Extract the (X, Y) coordinate from the center of the cell holding the provided text.  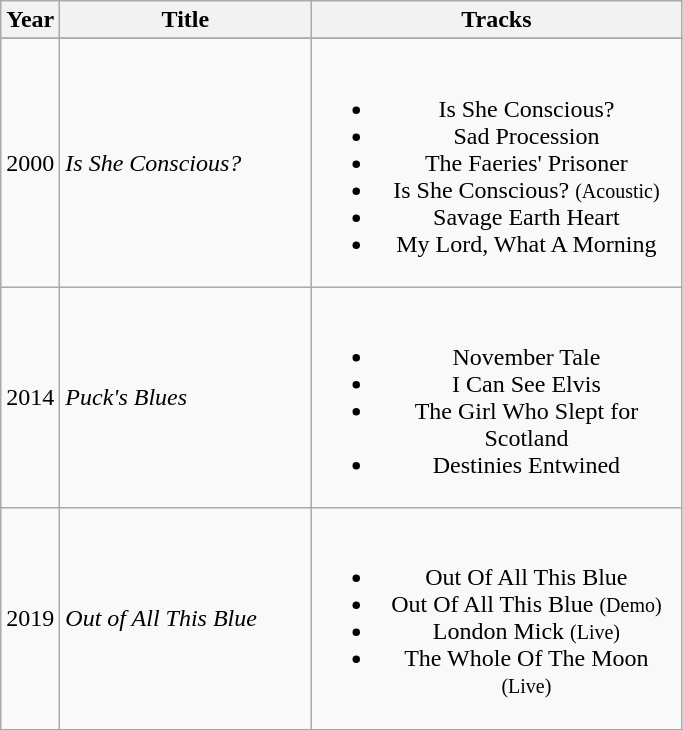
Out of All This Blue (186, 618)
November TaleI Can See ElvisThe Girl Who Slept for ScotlandDestinies Entwined (496, 398)
Is She Conscious?Sad ProcessionThe Faeries' PrisonerIs She Conscious? (Acoustic)Savage Earth HeartMy Lord, What A Morning (496, 163)
Is She Conscious? (186, 163)
2000 (30, 163)
2014 (30, 398)
2019 (30, 618)
Puck's Blues (186, 398)
Tracks (496, 20)
Title (186, 20)
Out Of All This BlueOut Of All This Blue (Demo)London Mick (Live)The Whole Of The Moon (Live) (496, 618)
Year (30, 20)
